Output the (x, y) coordinate of the center of the cell containing the given text.  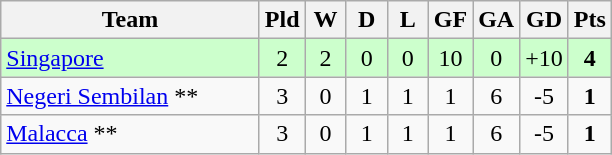
D (366, 20)
Team (130, 20)
Malacca ** (130, 134)
GA (496, 20)
10 (450, 58)
W (326, 20)
GF (450, 20)
4 (590, 58)
Pld (282, 20)
Pts (590, 20)
GD (544, 20)
Negeri Sembilan ** (130, 96)
+10 (544, 58)
Singapore (130, 58)
L (408, 20)
